Detect which cell encompasses the target text, then output its (X, Y) center coordinate. 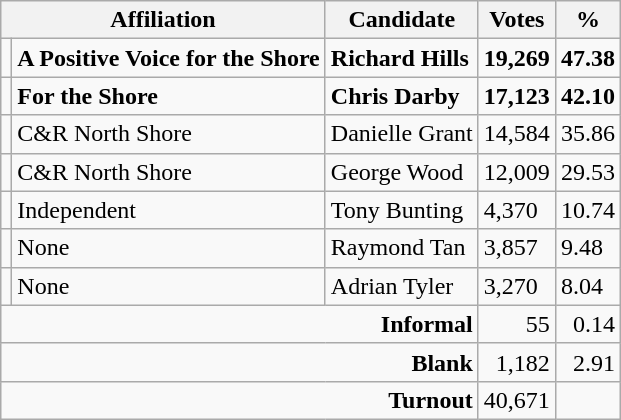
10.74 (588, 210)
1,182 (516, 362)
Blank (240, 362)
Candidate (402, 20)
4,370 (516, 210)
35.86 (588, 134)
Turnout (240, 400)
3,857 (516, 248)
Richard Hills (402, 58)
Raymond Tan (402, 248)
Tony Bunting (402, 210)
Chris Darby (402, 96)
29.53 (588, 172)
3,270 (516, 286)
55 (516, 324)
9.48 (588, 248)
40,671 (516, 400)
Informal (240, 324)
A Positive Voice for the Shore (169, 58)
Danielle Grant (402, 134)
14,584 (516, 134)
2.91 (588, 362)
17,123 (516, 96)
For the Shore (169, 96)
Votes (516, 20)
Affiliation (164, 20)
42.10 (588, 96)
47.38 (588, 58)
George Wood (402, 172)
% (588, 20)
Adrian Tyler (402, 286)
12,009 (516, 172)
8.04 (588, 286)
0.14 (588, 324)
Independent (169, 210)
19,269 (516, 58)
